Capture the cell that displays the provided text and extract its (X, Y) central coordinate. 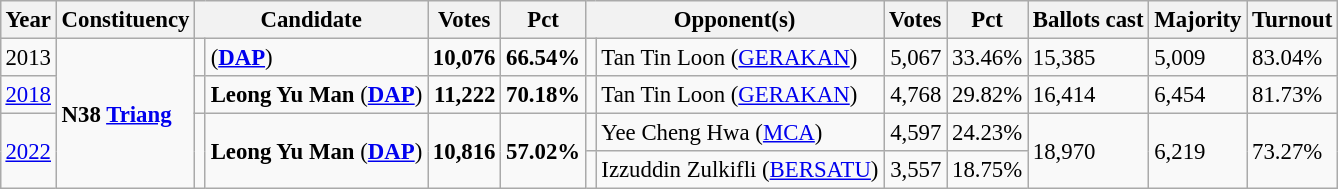
4,597 (916, 133)
29.82% (988, 95)
33.46% (988, 57)
81.73% (1292, 95)
16,414 (1088, 95)
Candidate (312, 20)
Yee Cheng Hwa (MCA) (740, 133)
Constituency (125, 20)
11,222 (464, 95)
(DAP) (316, 57)
Majority (1198, 20)
10,816 (464, 152)
2013 (28, 57)
83.04% (1292, 57)
18,970 (1088, 152)
6,454 (1198, 95)
10,076 (464, 57)
6,219 (1198, 152)
18.75% (988, 170)
4,768 (916, 95)
Year (28, 20)
Turnout (1292, 20)
2022 (28, 152)
24.23% (988, 133)
N38 Triang (125, 113)
57.02% (544, 152)
73.27% (1292, 152)
Izzuddin Zulkifli (BERSATU) (740, 170)
5,009 (1198, 57)
66.54% (544, 57)
70.18% (544, 95)
5,067 (916, 57)
15,385 (1088, 57)
3,557 (916, 170)
Opponent(s) (734, 20)
Ballots cast (1088, 20)
2018 (28, 95)
